Scan for the cell matching the given text and deliver its (X, Y) coordinate at center. 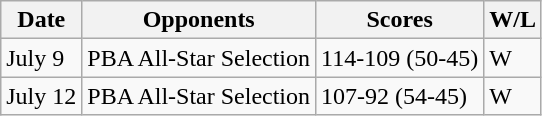
Scores (400, 20)
107-92 (54-45) (400, 96)
July 9 (42, 58)
Opponents (199, 20)
Date (42, 20)
July 12 (42, 96)
W/L (513, 20)
114-109 (50-45) (400, 58)
